Output the (X, Y) coordinate of the center of the cell containing the given text.  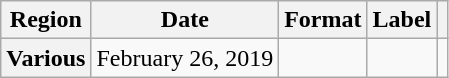
Date (185, 20)
Various (46, 58)
Label (402, 20)
Format (323, 20)
February 26, 2019 (185, 58)
Region (46, 20)
